Determine the (x, y) coordinate at the center of the cell enclosing the given text.  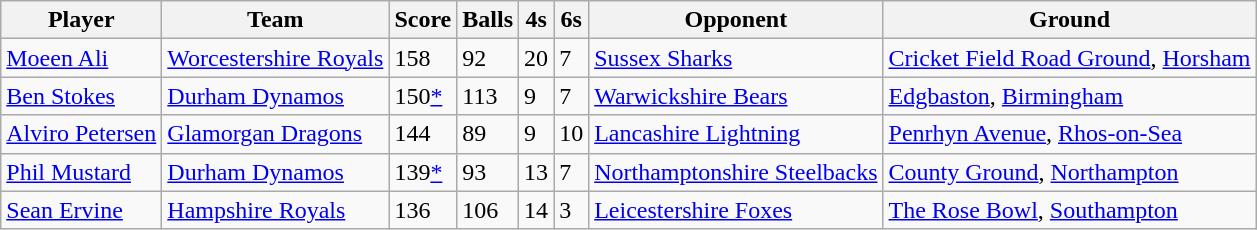
Ben Stokes (82, 96)
144 (423, 134)
20 (536, 58)
Cricket Field Road Ground, Horsham (1070, 58)
Edgbaston, Birmingham (1070, 96)
93 (488, 172)
113 (488, 96)
139* (423, 172)
Team (276, 20)
County Ground, Northampton (1070, 172)
Player (82, 20)
6s (572, 20)
14 (536, 210)
Glamorgan Dragons (276, 134)
Balls (488, 20)
Warwickshire Bears (736, 96)
Penrhyn Avenue, Rhos-on-Sea (1070, 134)
106 (488, 210)
The Rose Bowl, Southampton (1070, 210)
136 (423, 210)
Northamptonshire Steelbacks (736, 172)
Leicestershire Foxes (736, 210)
Lancashire Lightning (736, 134)
Phil Mustard (82, 172)
10 (572, 134)
Ground (1070, 20)
Hampshire Royals (276, 210)
Worcestershire Royals (276, 58)
150* (423, 96)
Sussex Sharks (736, 58)
92 (488, 58)
Alviro Petersen (82, 134)
89 (488, 134)
Opponent (736, 20)
13 (536, 172)
Moeen Ali (82, 58)
4s (536, 20)
Sean Ervine (82, 210)
158 (423, 58)
Score (423, 20)
3 (572, 210)
